Find where the given text appears and provide that cell's center as [X, Y] coordinate. 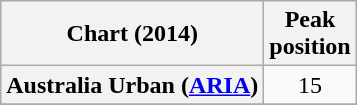
Australia Urban (ARIA) [132, 85]
Chart (2014) [132, 34]
Peakposition [310, 34]
15 [310, 85]
